Capture the cell that displays the provided text and extract its [x, y] central coordinate. 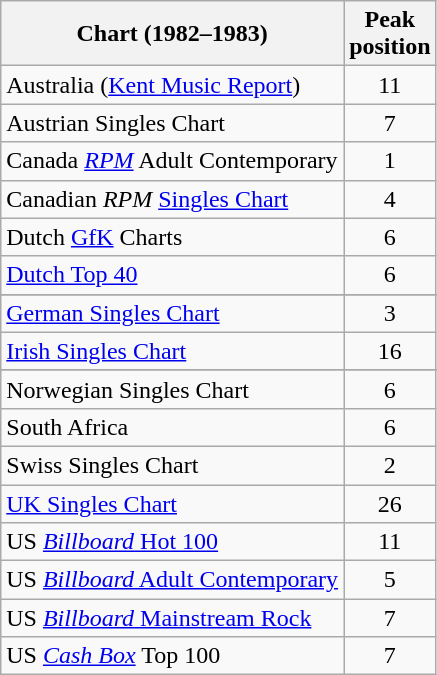
26 [390, 503]
Irish Singles Chart [172, 351]
Dutch GfK Charts [172, 237]
US Billboard Adult Contemporary [172, 580]
Canadian RPM Singles Chart [172, 199]
Dutch Top 40 [172, 275]
Chart (1982–1983) [172, 34]
Canada RPM Adult Contemporary [172, 161]
US Billboard Hot 100 [172, 542]
Australia (Kent Music Report) [172, 85]
Swiss Singles Chart [172, 465]
5 [390, 580]
4 [390, 199]
US Billboard Mainstream Rock [172, 618]
Norwegian Singles Chart [172, 389]
2 [390, 465]
1 [390, 161]
3 [390, 313]
Peakposition [390, 34]
South Africa [172, 427]
German Singles Chart [172, 313]
Austrian Singles Chart [172, 123]
16 [390, 351]
US Cash Box Top 100 [172, 656]
UK Singles Chart [172, 503]
